Capture the cell that displays the provided text and extract its [X, Y] central coordinate. 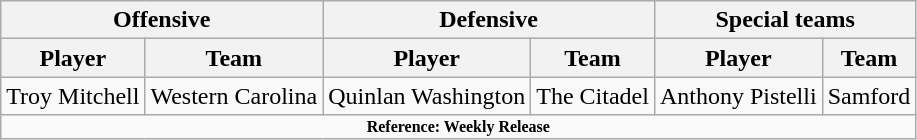
Quinlan Washington [427, 96]
Special teams [784, 20]
Anthony Pistelli [738, 96]
Troy Mitchell [73, 96]
The Citadel [593, 96]
Offensive [162, 20]
Western Carolina [234, 96]
Reference: Weekly Release [458, 127]
Samford [869, 96]
Defensive [489, 20]
